Scan for the cell matching the given text and deliver its [X, Y] coordinate at center. 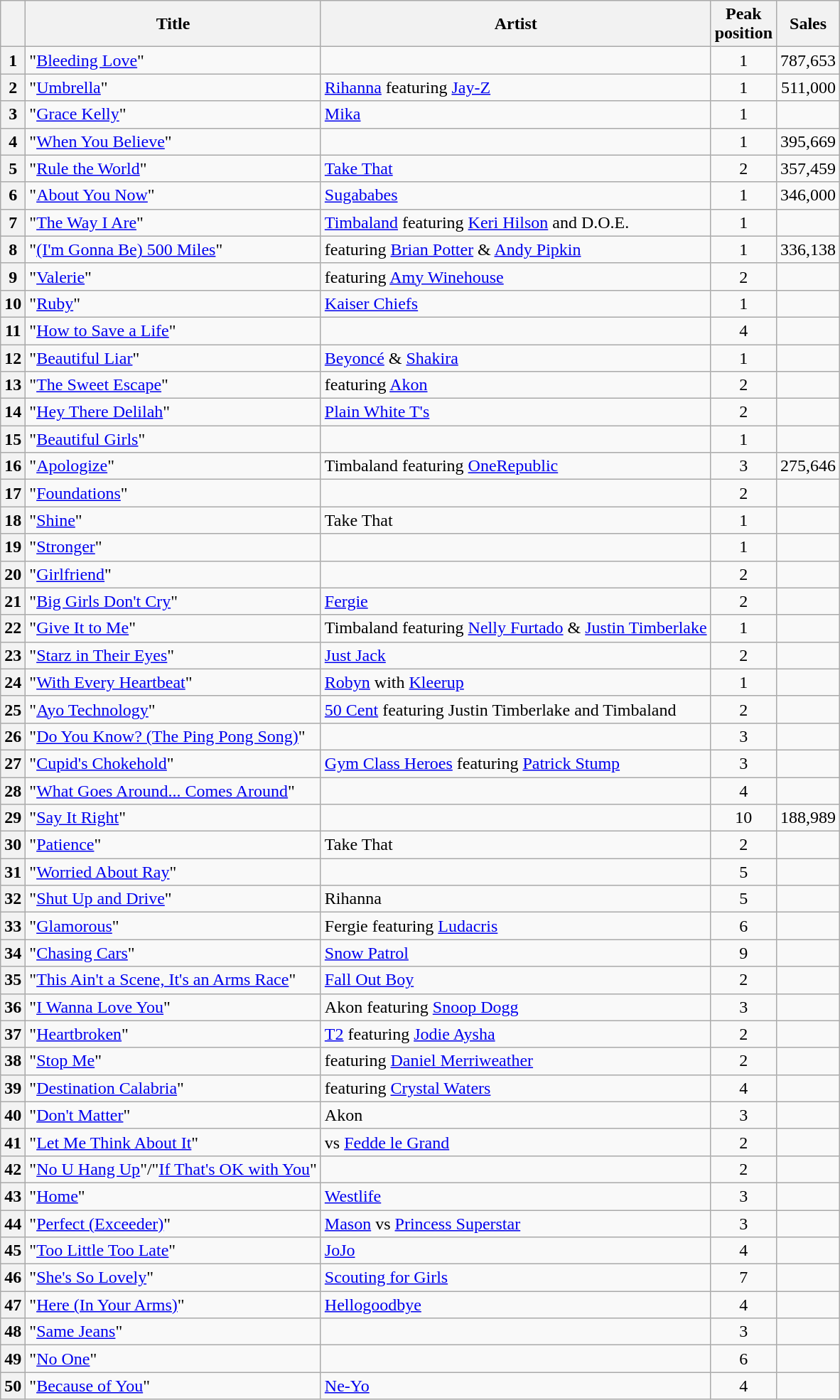
"Same Jeans" [173, 1332]
30 [13, 845]
"Shut Up and Drive" [173, 899]
"Don't Matter" [173, 1115]
15 [13, 439]
"Beautiful Liar" [173, 357]
"She's So Lovely" [173, 1278]
Sugababes [516, 195]
Fall Out Boy [516, 980]
44 [13, 1223]
Snow Patrol [516, 953]
featuring Brian Potter & Andy Pipkin [516, 249]
50 [13, 1386]
"When You Believe" [173, 141]
20 [13, 574]
Plain White T's [516, 412]
Sales [809, 24]
Fergie featuring Ludacris [516, 926]
"Too Little Too Late" [173, 1251]
Mika [516, 114]
787,653 [809, 60]
"Bleeding Love" [173, 60]
"Ayo Technology" [173, 709]
38 [13, 1061]
"Because of You" [173, 1386]
Timbaland featuring Nelly Furtado & Justin Timberlake [516, 628]
Robyn with Kleerup [516, 682]
"The Way I Are" [173, 222]
vs Fedde le Grand [516, 1142]
T2 featuring Jodie Aysha [516, 1034]
Mason vs Princess Superstar [516, 1223]
"Say It Right" [173, 818]
"The Sweet Escape" [173, 385]
"Give It to Me" [173, 628]
25 [13, 709]
12 [13, 357]
47 [13, 1305]
346,000 [809, 195]
31 [13, 872]
34 [13, 953]
Title [173, 24]
"Do You Know? (The Ping Pong Song)" [173, 736]
Akon [516, 1115]
featuring Amy Winehouse [516, 276]
21 [13, 601]
"Apologize" [173, 466]
Beyoncé & Shakira [516, 357]
32 [13, 899]
18 [13, 520]
featuring Crystal Waters [516, 1088]
"Foundations" [173, 493]
"Stop Me" [173, 1061]
14 [13, 412]
"Hey There Delilah" [173, 412]
Akon featuring Snoop Dogg [516, 1007]
188,989 [809, 818]
37 [13, 1034]
"Patience" [173, 845]
8 [13, 249]
35 [13, 980]
Kaiser Chiefs [516, 303]
"Girlfriend" [173, 574]
Ne-Yo [516, 1386]
26 [13, 736]
11 [13, 330]
Westlife [516, 1196]
"Destination Calabria" [173, 1088]
"Home" [173, 1196]
"Shine" [173, 520]
46 [13, 1278]
42 [13, 1169]
Just Jack [516, 655]
17 [13, 493]
"No U Hang Up"/"If That's OK with You" [173, 1169]
Peakposition [743, 24]
275,646 [809, 466]
JoJo [516, 1251]
"Heartbroken" [173, 1034]
"Stronger" [173, 547]
"Glamorous" [173, 926]
Hellogoodbye [516, 1305]
23 [13, 655]
29 [13, 818]
"Cupid's Chokehold" [173, 763]
40 [13, 1115]
"This Ain't a Scene, It's an Arms Race" [173, 980]
336,138 [809, 249]
Artist [516, 24]
357,459 [809, 168]
"Big Girls Don't Cry" [173, 601]
featuring Daniel Merriweather [516, 1061]
Timbaland featuring Keri Hilson and D.O.E. [516, 222]
"(I'm Gonna Be) 500 Miles" [173, 249]
22 [13, 628]
"Valerie" [173, 276]
41 [13, 1142]
19 [13, 547]
"About You Now" [173, 195]
"Chasing Cars" [173, 953]
395,669 [809, 141]
48 [13, 1332]
13 [13, 385]
"Grace Kelly" [173, 114]
45 [13, 1251]
33 [13, 926]
"I Wanna Love You" [173, 1007]
featuring Akon [516, 385]
Rihanna featuring Jay-Z [516, 87]
24 [13, 682]
"With Every Heartbeat" [173, 682]
"What Goes Around... Comes Around" [173, 791]
27 [13, 763]
16 [13, 466]
"Let Me Think About It" [173, 1142]
28 [13, 791]
Scouting for Girls [516, 1278]
"No One" [173, 1359]
"Here (In Your Arms)" [173, 1305]
Rihanna [516, 899]
43 [13, 1196]
"Umbrella" [173, 87]
"How to Save a Life" [173, 330]
"Worried About Ray" [173, 872]
"Ruby" [173, 303]
39 [13, 1088]
Fergie [516, 601]
Timbaland featuring OneRepublic [516, 466]
50 Cent featuring Justin Timberlake and Timbaland [516, 709]
"Rule the World" [173, 168]
36 [13, 1007]
"Starz in Their Eyes" [173, 655]
"Perfect (Exceeder)" [173, 1223]
"Beautiful Girls" [173, 439]
Gym Class Heroes featuring Patrick Stump [516, 763]
511,000 [809, 87]
49 [13, 1359]
